Identify which cell holds the provided text, then report its (X, Y) central coordinate. 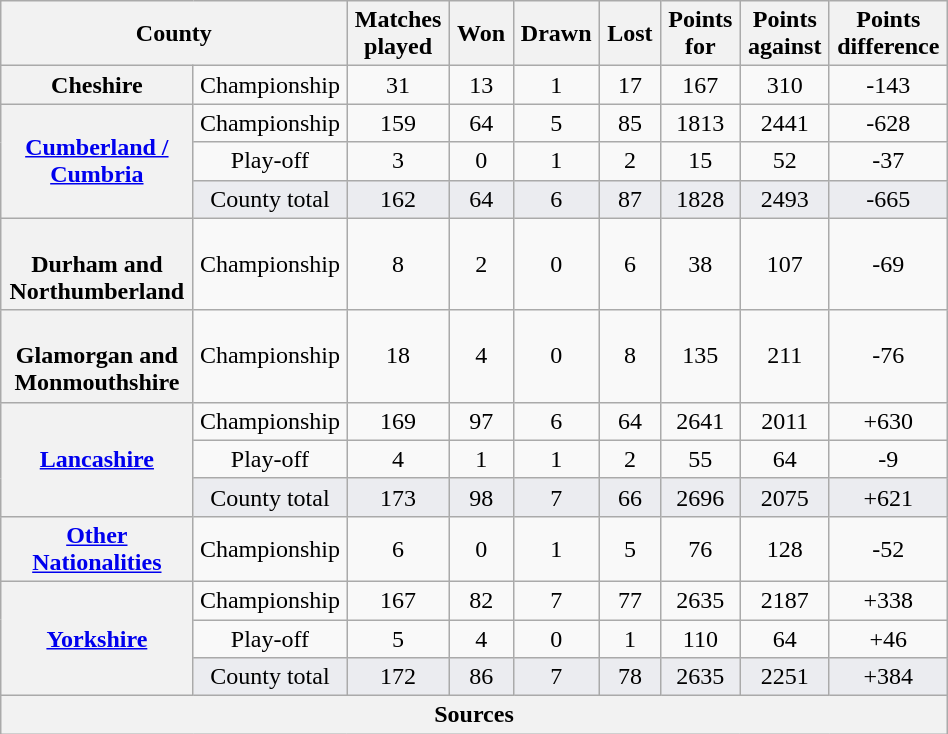
-9 (888, 459)
82 (481, 600)
-665 (888, 199)
2696 (700, 497)
Durham and Northumberland (97, 264)
Cheshire (97, 85)
Points difference (888, 34)
-143 (888, 85)
2641 (700, 421)
Drawn (556, 34)
Lost (630, 34)
86 (481, 677)
-52 (888, 548)
-37 (888, 161)
169 (398, 421)
Won (481, 34)
Glamorgan and Monmouthshire (97, 356)
1828 (700, 199)
Points for (700, 34)
135 (700, 356)
2493 (784, 199)
97 (481, 421)
Yorkshire (97, 638)
+338 (888, 600)
2441 (784, 123)
162 (398, 199)
-76 (888, 356)
98 (481, 497)
77 (630, 600)
107 (784, 264)
128 (784, 548)
211 (784, 356)
2011 (784, 421)
18 (398, 356)
85 (630, 123)
2187 (784, 600)
78 (630, 677)
+384 (888, 677)
38 (700, 264)
76 (700, 548)
Lancashire (97, 459)
2075 (784, 497)
Sources (474, 715)
+621 (888, 497)
Other Nationalities (97, 548)
172 (398, 677)
County (174, 34)
1813 (700, 123)
2251 (784, 677)
+46 (888, 639)
13 (481, 85)
-69 (888, 264)
15 (700, 161)
173 (398, 497)
Matches played (398, 34)
87 (630, 199)
+630 (888, 421)
-628 (888, 123)
31 (398, 85)
17 (630, 85)
3 (398, 161)
110 (700, 639)
66 (630, 497)
159 (398, 123)
55 (700, 459)
52 (784, 161)
Cumberland / Cumbria (97, 161)
310 (784, 85)
Points against (784, 34)
